Capture the cell that displays the provided text and extract its [x, y] central coordinate. 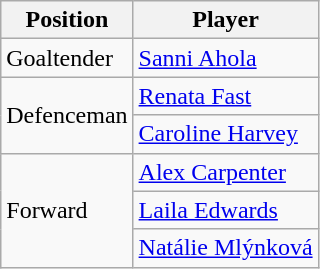
Player [226, 20]
Goaltender [67, 58]
Position [67, 20]
Defenceman [67, 115]
Natálie Mlýnková [226, 248]
Sanni Ahola [226, 58]
Forward [67, 210]
Caroline Harvey [226, 134]
Renata Fast [226, 96]
Alex Carpenter [226, 172]
Laila Edwards [226, 210]
